For the text-containing cell, return its midpoint in [X, Y] coordinate format. 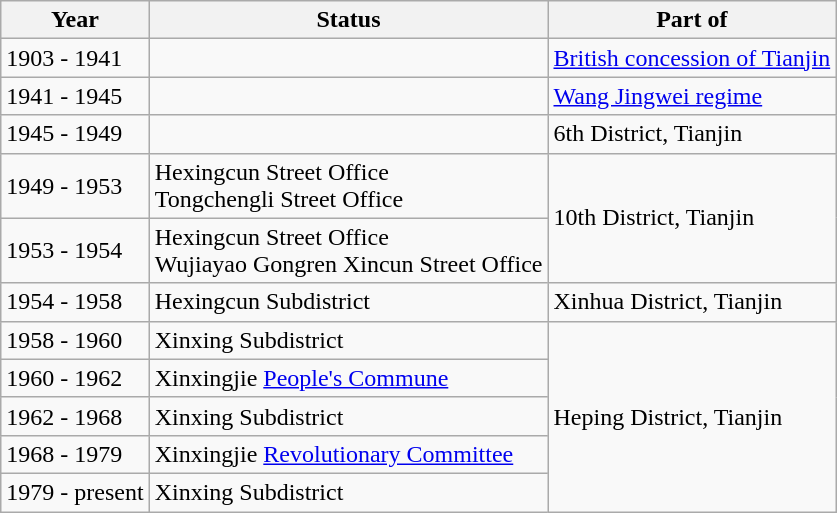
1954 - 1958 [75, 302]
Status [348, 20]
Heping District, Tianjin [692, 416]
1968 - 1979 [75, 454]
1949 - 1953 [75, 186]
1945 - 1949 [75, 134]
Wang Jingwei regime [692, 96]
Hexingcun Subdistrict [348, 302]
10th District, Tianjin [692, 218]
1962 - 1968 [75, 416]
1953 - 1954 [75, 250]
6th District, Tianjin [692, 134]
Xinxingjie People's Commune [348, 378]
1979 - present [75, 492]
1960 - 1962 [75, 378]
Year [75, 20]
1903 - 1941 [75, 58]
1958 - 1960 [75, 340]
Xinhua District, Tianjin [692, 302]
Hexingcun Street OfficeWujiayao Gongren Xincun Street Office [348, 250]
Xinxingjie Revolutionary Committee [348, 454]
1941 - 1945 [75, 96]
British concession of Tianjin [692, 58]
Part of [692, 20]
Hexingcun Street OfficeTongchengli Street Office [348, 186]
